Determine the (x, y) coordinate at the center of the cell enclosing the given text.  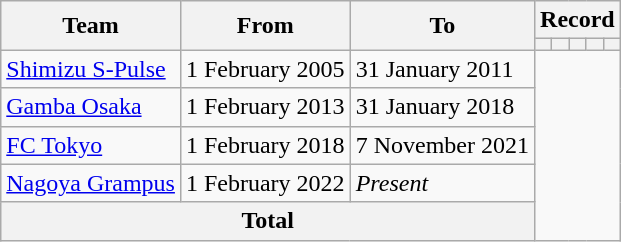
31 January 2011 (442, 69)
1 February 2005 (265, 69)
Shimizu S-Pulse (91, 69)
1 February 2022 (265, 183)
31 January 2018 (442, 107)
Team (91, 26)
Gamba Osaka (91, 107)
FC Tokyo (91, 145)
7 November 2021 (442, 145)
1 February 2018 (265, 145)
To (442, 26)
1 February 2013 (265, 107)
From (265, 26)
Nagoya Grampus (91, 183)
Total (268, 221)
Present (442, 183)
Record (578, 20)
